Locate the cell with the specified text and output its (X, Y) center coordinate. 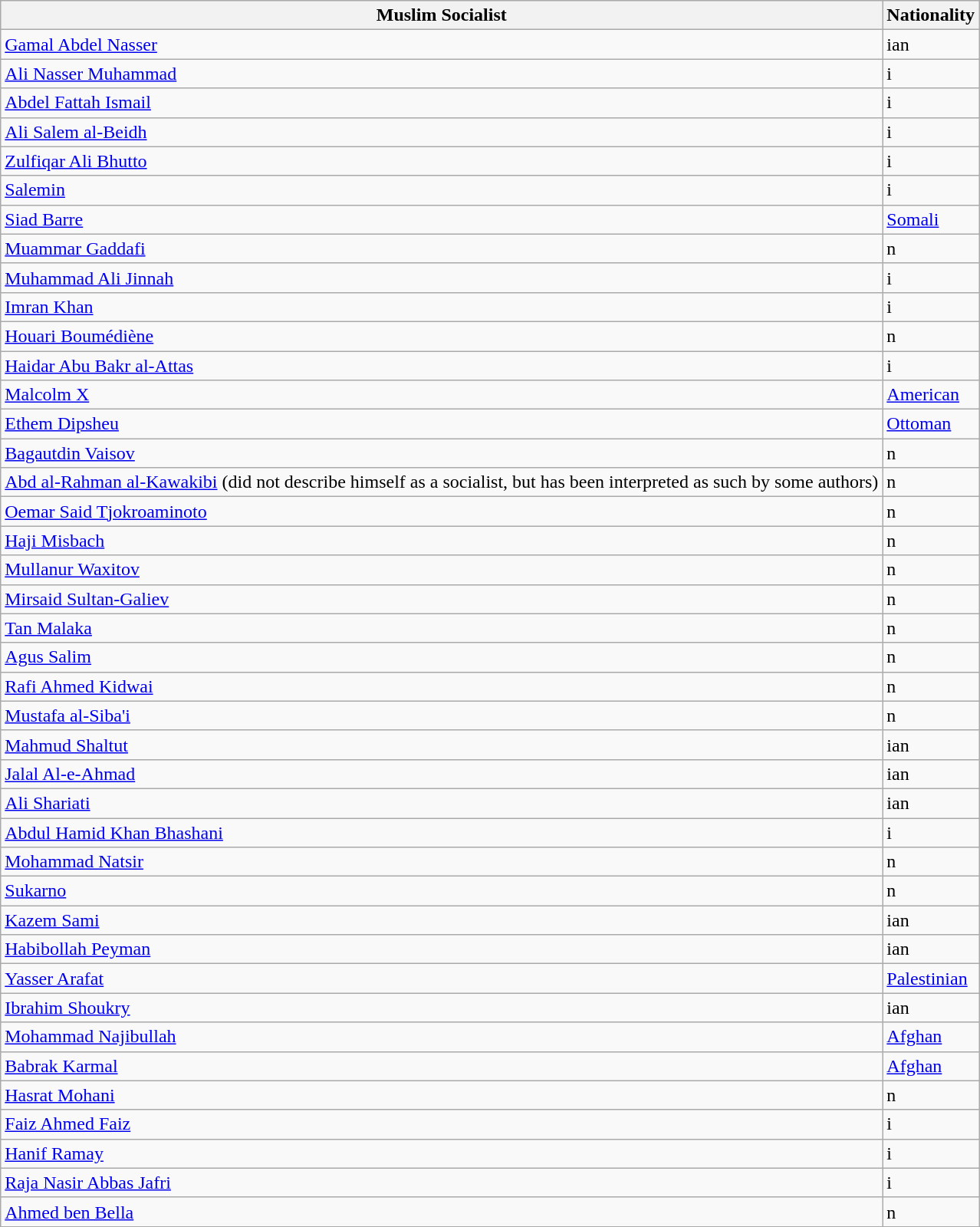
Mustafa al-Siba'i (442, 715)
Muammar Gaddafi (442, 248)
Mirsaid Sultan-Galiev (442, 599)
Gamal Abdel Nasser (442, 44)
Abdul Hamid Khan Bhashani (442, 832)
Abdel Fattah Ismail (442, 103)
Haji Misbach (442, 541)
Tan Malaka (442, 628)
Babrak Karmal (442, 1066)
Ali Salem al-Beidh (442, 132)
Abd al-Rahman al-Kawakibi (did not describe himself as a socialist, but has been interpreted as such by some authors) (442, 482)
Ali Shariati (442, 803)
Mohammad Natsir (442, 862)
Jalal Al-e-Ahmad (442, 774)
Ethem Dipsheu (442, 424)
Oemar Said Tjokroaminoto (442, 512)
Yasser Arafat (442, 979)
Haidar Abu Bakr al-Attas (442, 366)
Hanif Ramay (442, 1153)
Ottoman (931, 424)
Mullanur Waxitov (442, 570)
Palestinian (931, 979)
Malcolm X (442, 395)
Ahmed ben Bella (442, 1212)
Muslim Socialist (442, 15)
Imran Khan (442, 307)
Salemin (442, 190)
Mohammad Najibullah (442, 1037)
American (931, 395)
Bagautdin Vaisov (442, 453)
Habibollah Peyman (442, 949)
Faiz Ahmed Faiz (442, 1124)
Sukarno (442, 891)
Zulfiqar Ali Bhutto (442, 161)
Kazem Sami (442, 920)
Ibrahim Shoukry (442, 1008)
Ali Nasser Muhammad (442, 74)
Mahmud Shaltut (442, 745)
Rafi Ahmed Kidwai (442, 686)
Muhammad Ali Jinnah (442, 278)
Hasrat Mohani (442, 1095)
Houari Boumédiène (442, 336)
Raja Nasir Abbas Jafri (442, 1183)
Nationality (931, 15)
Somali (931, 219)
Siad Barre (442, 219)
Agus Salim (442, 657)
